Provide the [x, y] coordinate of the cell's center where the given text is located.  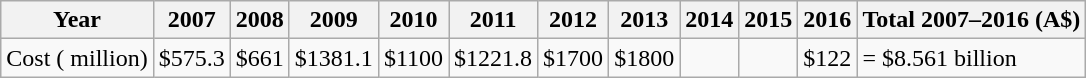
2008 [260, 20]
2013 [644, 20]
$661 [260, 58]
$575.3 [192, 58]
$1381.1 [334, 58]
$1700 [574, 58]
2007 [192, 20]
2010 [413, 20]
2016 [828, 20]
Cost ( million) [77, 58]
2011 [494, 20]
$1100 [413, 58]
$1800 [644, 58]
Total 2007–2016 (A$) [972, 20]
2012 [574, 20]
2014 [710, 20]
$122 [828, 58]
Year [77, 20]
2009 [334, 20]
= $8.561 billion [972, 58]
2015 [768, 20]
$1221.8 [494, 58]
